Detect which cell encompasses the target text, then output its (x, y) center coordinate. 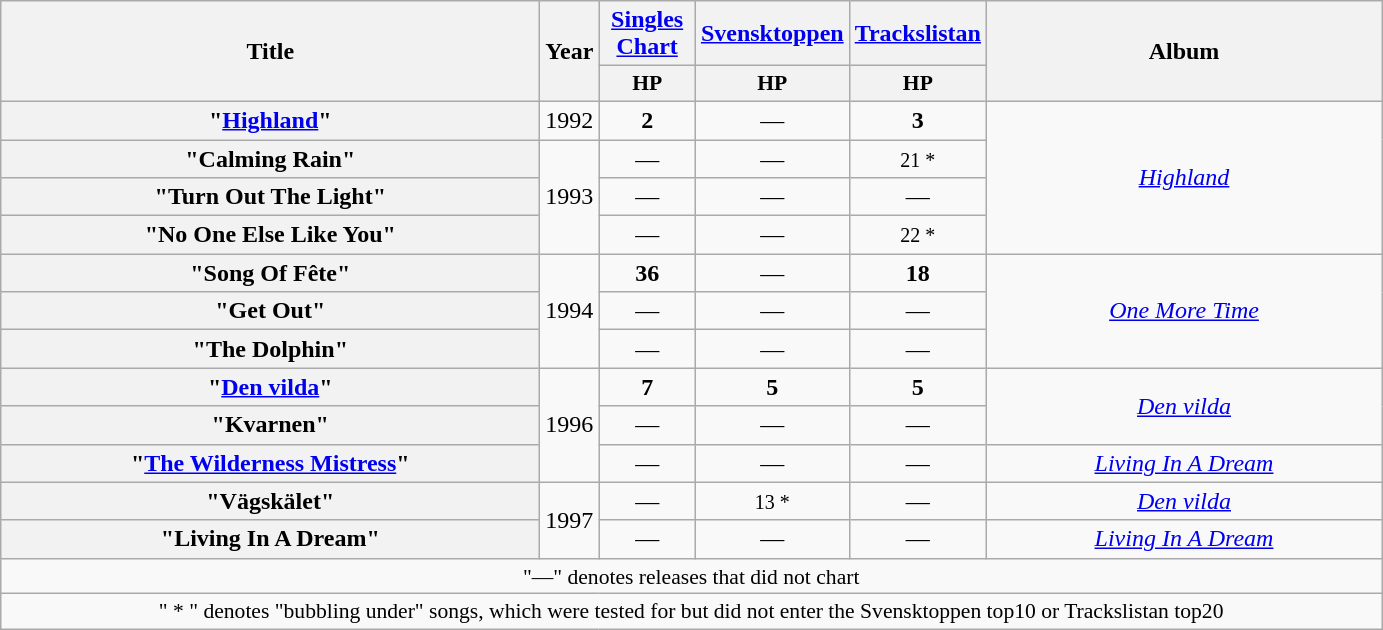
Highland (1184, 177)
"—" denotes releases that did not chart (692, 576)
One More Time (1184, 311)
"No One Else Like You" (270, 235)
Title (270, 52)
Year (570, 52)
Trackslistan (918, 34)
1993 (570, 197)
7 (648, 387)
18 (918, 273)
" * " denotes "bubbling under" songs, which were tested for but did not enter the Svensktoppen top10 or Trackslistan top20 (692, 612)
"The Dolphin" (270, 349)
Singles Chart (648, 34)
"Vägskälet" (270, 501)
"Living In A Dream" (270, 539)
"Den vilda" (270, 387)
13 * (772, 501)
"Calming Rain" (270, 159)
"Turn Out The Light" (270, 197)
1996 (570, 425)
Svensktoppen (772, 34)
"Kvarnen" (270, 425)
"Get Out" (270, 311)
"Song Of Fête" (270, 273)
22 * (918, 235)
3 (918, 120)
21 * (918, 159)
"Highland" (270, 120)
36 (648, 273)
Album (1184, 52)
2 (648, 120)
1994 (570, 311)
"The Wilderness Mistress" (270, 463)
1997 (570, 520)
1992 (570, 120)
